Determine the [X, Y] coordinate at the center of the cell enclosing the given text.  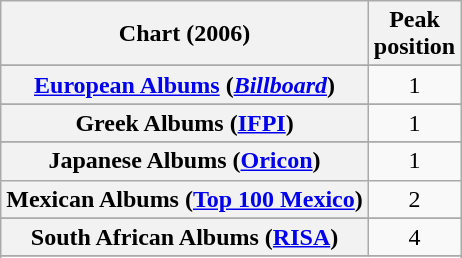
Chart (2006) [185, 34]
Mexican Albums (Top 100 Mexico) [185, 199]
Greek Albums (IFPI) [185, 123]
South African Albums (RISA) [185, 237]
Japanese Albums (Oricon) [185, 161]
Peakposition [414, 34]
2 [414, 199]
European Albums (Billboard) [185, 85]
4 [414, 237]
